Output the [x, y] coordinate of the center of the cell containing the given text.  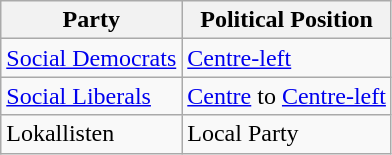
Social Liberals [92, 96]
Local Party [287, 134]
Political Position [287, 20]
Social Democrats [92, 58]
Party [92, 20]
Centre to Centre-left [287, 96]
Centre-left [287, 58]
Lokallisten [92, 134]
